Search for the cell housing the specified text and yield its (x, y) center coordinate. 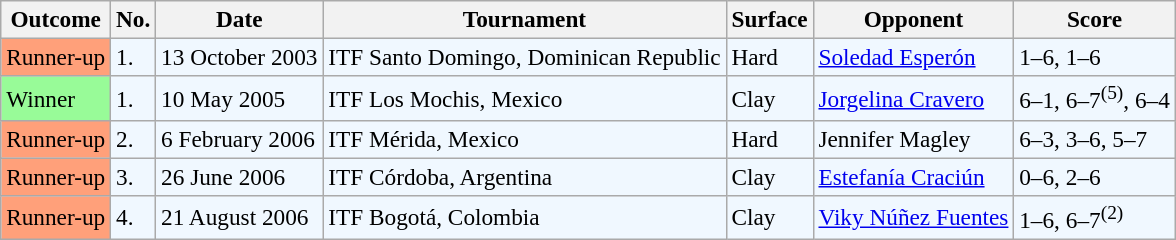
21 August 2006 (240, 217)
Surface (770, 19)
Winner (56, 98)
Estefanía Craciún (914, 177)
ITF Los Mochis, Mexico (524, 98)
Jennifer Magley (914, 139)
0–6, 2–6 (1094, 177)
Soledad Esperón (914, 57)
Outcome (56, 19)
ITF Córdoba, Argentina (524, 177)
Opponent (914, 19)
3. (134, 177)
Date (240, 19)
No. (134, 19)
26 June 2006 (240, 177)
ITF Bogotá, Colombia (524, 217)
1–6, 6–7(2) (1094, 217)
2. (134, 139)
10 May 2005 (240, 98)
Tournament (524, 19)
4. (134, 217)
Viky Núñez Fuentes (914, 217)
Score (1094, 19)
1–6, 1–6 (1094, 57)
6 February 2006 (240, 139)
ITF Santo Domingo, Dominican Republic (524, 57)
Jorgelina Cravero (914, 98)
ITF Mérida, Mexico (524, 139)
6–3, 3–6, 5–7 (1094, 139)
13 October 2003 (240, 57)
6–1, 6–7(5), 6–4 (1094, 98)
